Output the (X, Y) coordinate of the center of the cell containing the given text.  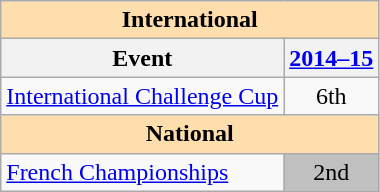
National (190, 134)
French Championships (142, 172)
2014–15 (332, 58)
International (190, 20)
Event (142, 58)
2nd (332, 172)
International Challenge Cup (142, 96)
6th (332, 96)
